Return [X, Y] of the center of cell containing provided text 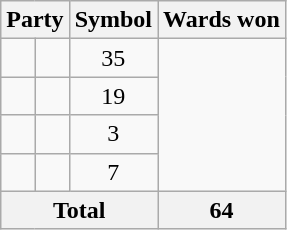
7 [113, 172]
Wards won [222, 20]
3 [113, 134]
64 [222, 210]
Symbol [113, 20]
Total [80, 210]
Party [35, 20]
19 [113, 96]
35 [113, 58]
